From the cell containing the given text, extract its center point as (x, y) coordinate. 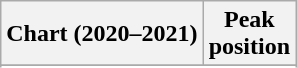
Peakposition (249, 34)
Chart (2020–2021) (102, 34)
